Find where the given text appears and provide that cell's center as [X, Y] coordinate. 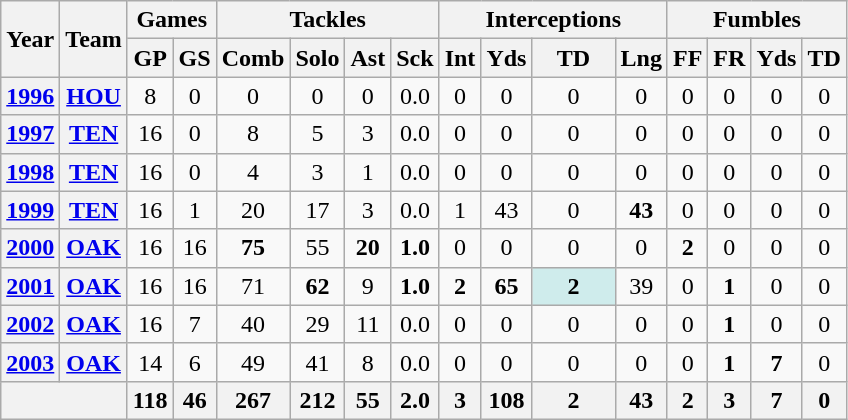
Int [460, 58]
HOU [94, 96]
4 [253, 172]
GP [150, 58]
GS [194, 58]
29 [318, 324]
46 [194, 400]
108 [506, 400]
Solo [318, 58]
17 [318, 210]
6 [194, 362]
14 [150, 362]
Ast [368, 58]
1998 [30, 172]
9 [368, 286]
FR [730, 58]
75 [253, 248]
Games [172, 20]
65 [506, 286]
267 [253, 400]
118 [150, 400]
71 [253, 286]
49 [253, 362]
39 [641, 286]
1999 [30, 210]
Year [30, 39]
Interceptions [553, 20]
Team [94, 39]
Tackles [328, 20]
Fumbles [756, 20]
2001 [30, 286]
11 [368, 324]
212 [318, 400]
41 [318, 362]
2002 [30, 324]
40 [253, 324]
1997 [30, 134]
Lng [641, 58]
2.0 [415, 400]
2000 [30, 248]
FF [687, 58]
5 [318, 134]
Sck [415, 58]
1996 [30, 96]
2003 [30, 362]
62 [318, 286]
Comb [253, 58]
